Detect which cell encompasses the target text, then output its (x, y) center coordinate. 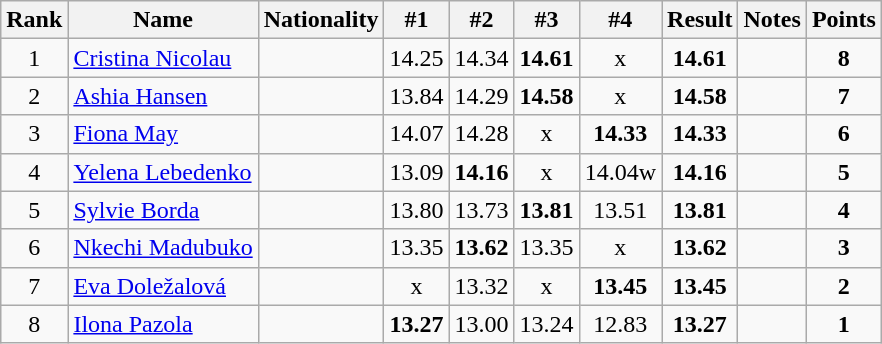
14.04w (620, 172)
14.28 (482, 134)
Sylvie Borda (163, 210)
Rank (34, 20)
12.83 (620, 324)
Fiona May (163, 134)
Nkechi Madubuko (163, 248)
#3 (546, 20)
13.00 (482, 324)
#2 (482, 20)
Result (700, 20)
Cristina Nicolau (163, 58)
14.07 (416, 134)
13.32 (482, 286)
Nationality (321, 20)
#4 (620, 20)
14.29 (482, 96)
Ashia Hansen (163, 96)
14.25 (416, 58)
Notes (772, 20)
13.84 (416, 96)
Ilona Pazola (163, 324)
13.24 (546, 324)
13.51 (620, 210)
13.09 (416, 172)
13.80 (416, 210)
#1 (416, 20)
Name (163, 20)
Yelena Lebedenko (163, 172)
Points (844, 20)
13.73 (482, 210)
14.34 (482, 58)
Eva Doležalová (163, 286)
